From the cell containing the given text, extract its center point as [x, y] coordinate. 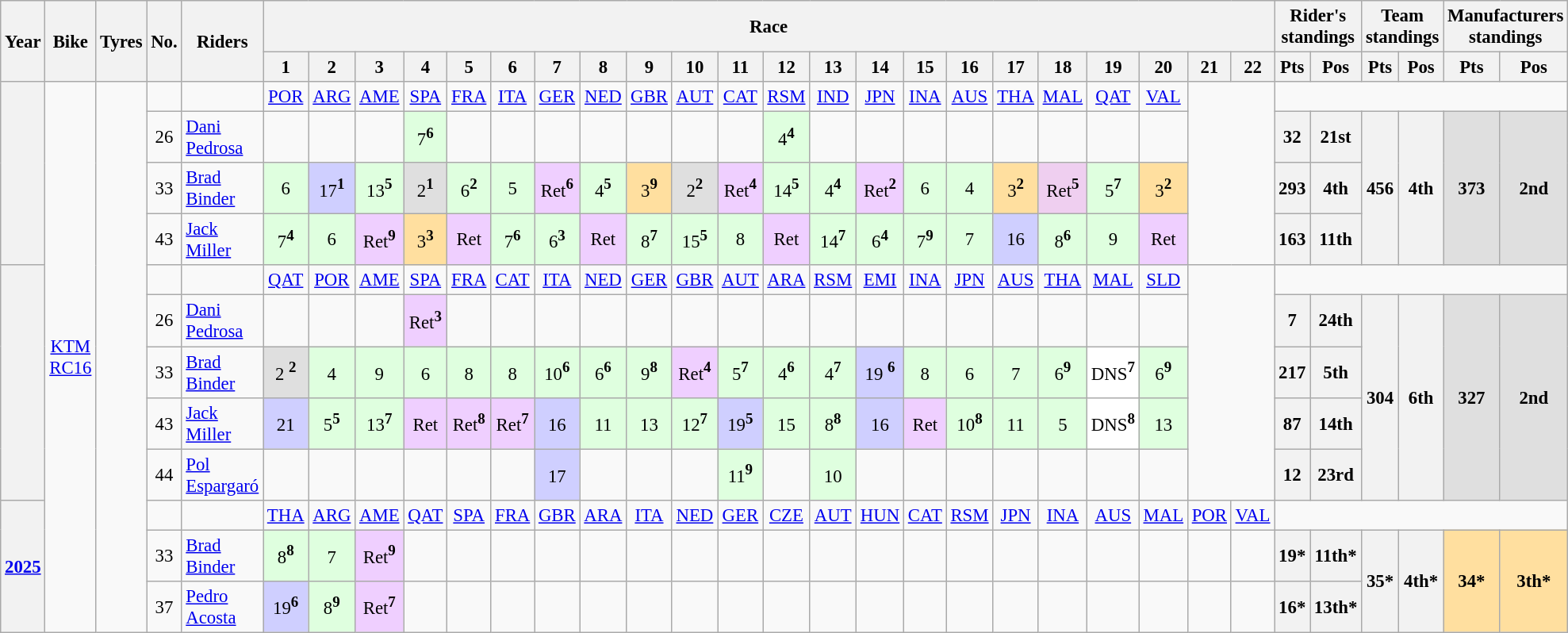
35* [1380, 581]
DNS7 [1114, 373]
CZE [787, 515]
79 [925, 240]
Ret5 [1063, 189]
20 [1163, 67]
39 [649, 189]
Team standings [1402, 27]
Bike [71, 41]
46 [787, 373]
89 [332, 608]
Rider's standings [1318, 27]
34* [1472, 581]
63 [557, 240]
19* [1293, 555]
23rd [1336, 474]
Pol Espargaró [222, 474]
5th [1336, 373]
Ret8 [470, 424]
Riders [222, 41]
SLD [1163, 280]
55 [332, 424]
66 [603, 373]
304 [1380, 397]
327 [1472, 397]
16* [1293, 608]
Tyres [121, 41]
155 [695, 240]
135 [379, 189]
145 [787, 189]
62 [470, 189]
24th [1336, 320]
Manufacturers standings [1505, 27]
HUN [880, 515]
1 [286, 67]
127 [695, 424]
KTM RC16 [71, 357]
217 [1293, 373]
3th* [1534, 581]
6th [1420, 397]
3 [379, 67]
171 [332, 189]
137 [379, 424]
Race [769, 27]
18 [1063, 67]
19 6 [880, 373]
2025 [23, 566]
195 [741, 424]
163 [1293, 240]
108 [969, 424]
IND [833, 97]
74 [286, 240]
2 2 [286, 373]
2 [332, 67]
4th* [1420, 581]
11th* [1336, 555]
37 [164, 608]
14 [880, 67]
147 [833, 240]
106 [557, 373]
86 [1063, 240]
293 [1293, 189]
Pedro Acosta [222, 608]
Ret2 [880, 189]
45 [603, 189]
64 [880, 240]
14th [1336, 424]
11th [1336, 240]
47 [833, 373]
98 [649, 373]
No. [164, 41]
Ret6 [557, 189]
119 [741, 474]
Ret3 [425, 320]
456 [1380, 189]
DNS8 [1114, 424]
13th* [1336, 608]
Year [23, 41]
21st [1336, 138]
19 [1114, 67]
373 [1472, 189]
196 [286, 608]
EMI [880, 280]
